Return (X, Y) of the center of cell containing provided text 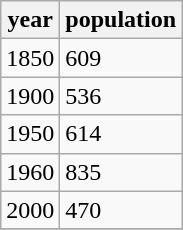
470 (121, 210)
1900 (30, 96)
1950 (30, 134)
835 (121, 172)
2000 (30, 210)
1850 (30, 58)
609 (121, 58)
year (30, 20)
614 (121, 134)
536 (121, 96)
population (121, 20)
1960 (30, 172)
